Locate the cell with the specified text and output its (X, Y) center coordinate. 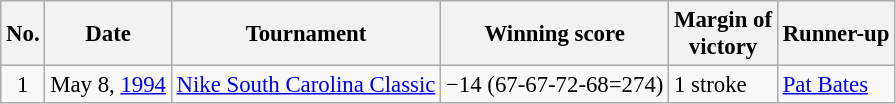
Nike South Carolina Classic (306, 85)
No. (23, 34)
Date (108, 34)
Tournament (306, 34)
Winning score (555, 34)
1 (23, 85)
Pat Bates (836, 85)
Runner-up (836, 34)
Margin ofvictory (724, 34)
May 8, 1994 (108, 85)
1 stroke (724, 85)
−14 (67-67-72-68=274) (555, 85)
